Search for the cell housing the specified text and yield its (x, y) center coordinate. 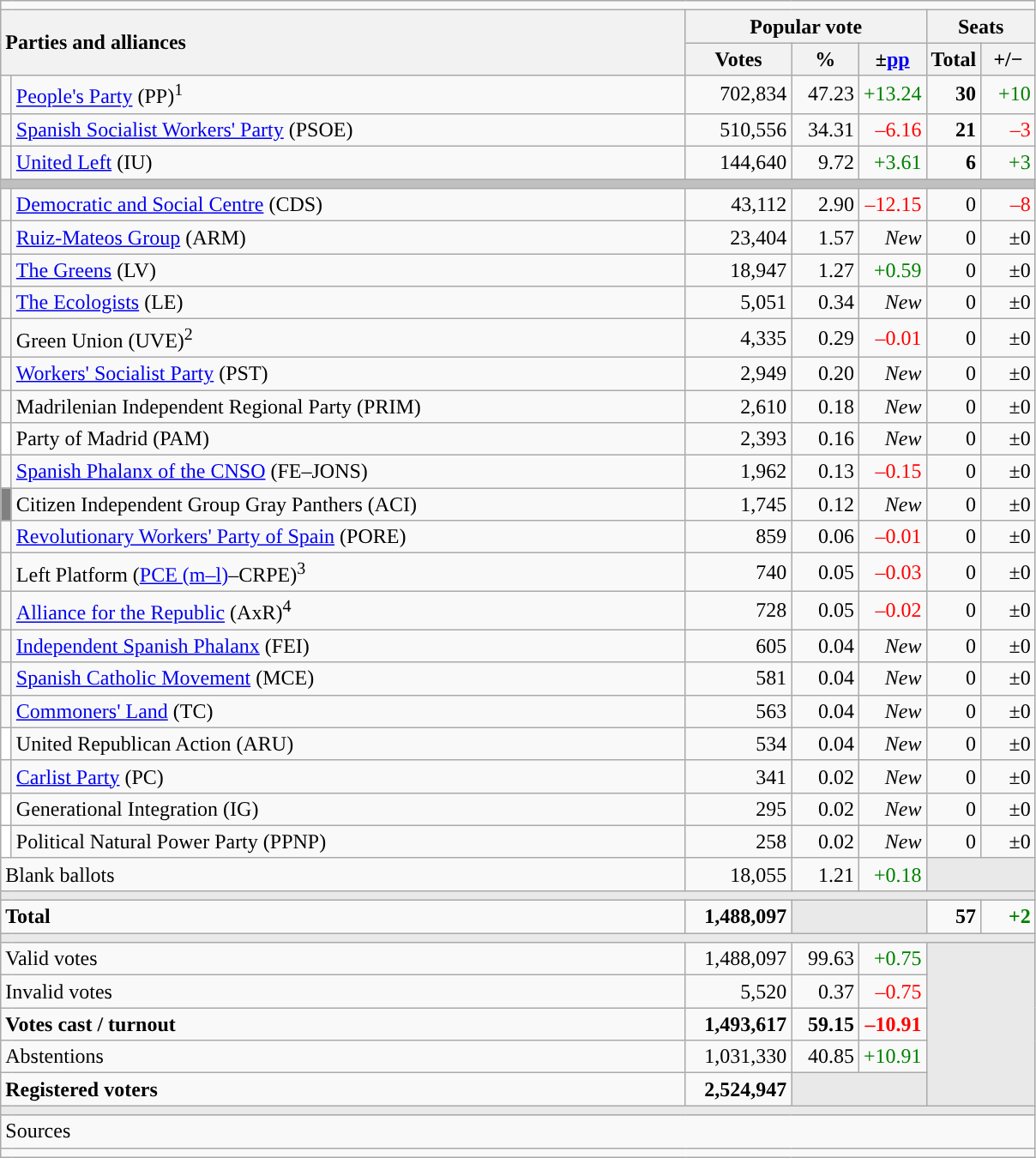
18,947 (738, 270)
–0.03 (892, 573)
534 (738, 744)
5,520 (738, 992)
59.15 (825, 1024)
Revolutionary Workers' Party of Spain (PORE) (348, 537)
40.85 (825, 1057)
1,745 (738, 504)
+0.18 (892, 874)
Independent Spanish Phalanx (FEI) (348, 646)
The Ecologists (LE) (348, 303)
34.31 (825, 130)
1.57 (825, 238)
1.27 (825, 270)
2,524,947 (738, 1089)
258 (738, 841)
728 (738, 611)
57 (954, 917)
295 (738, 809)
–10.91 (892, 1024)
144,640 (738, 163)
Democratic and Social Centre (CDS) (348, 205)
+3 (1009, 163)
Spanish Catholic Movement (MCE) (348, 679)
Green Union (UVE)2 (348, 338)
21 (954, 130)
859 (738, 537)
The Greens (LV) (348, 270)
605 (738, 646)
740 (738, 573)
+2 (1009, 917)
2,949 (738, 373)
–0.02 (892, 611)
–3 (1009, 130)
Blank ballots (343, 874)
United Republican Action (ARU) (348, 744)
+/− (1009, 59)
Left Platform (PCE (m–l)–CRPE)3 (348, 573)
0.13 (825, 472)
Workers' Socialist Party (PST) (348, 373)
+0.59 (892, 270)
0.18 (825, 407)
99.63 (825, 959)
341 (738, 776)
Sources (518, 1131)
6 (954, 163)
–12.15 (892, 205)
–0.75 (892, 992)
1,493,617 (738, 1024)
Seats (981, 27)
Invalid votes (343, 992)
+10 (1009, 94)
581 (738, 679)
18,055 (738, 874)
0.06 (825, 537)
9.72 (825, 163)
±pp (892, 59)
510,556 (738, 130)
Citizen Independent Group Gray Panthers (ACI) (348, 504)
0.12 (825, 504)
0.20 (825, 373)
Alliance for the Republic (AxR)4 (348, 611)
2,610 (738, 407)
Party of Madrid (PAM) (348, 439)
0.34 (825, 303)
0.37 (825, 992)
1,031,330 (738, 1057)
% (825, 59)
5,051 (738, 303)
0.16 (825, 439)
Ruiz-Mateos Group (ARM) (348, 238)
Madrilenian Independent Regional Party (PRIM) (348, 407)
0.29 (825, 338)
United Left (IU) (348, 163)
2,393 (738, 439)
Generational Integration (IG) (348, 809)
–6.16 (892, 130)
30 (954, 94)
1,962 (738, 472)
1.21 (825, 874)
702,834 (738, 94)
Parties and alliances (343, 43)
47.23 (825, 94)
2.90 (825, 205)
People's Party (PP)1 (348, 94)
563 (738, 711)
Valid votes (343, 959)
–8 (1009, 205)
Commoners' Land (TC) (348, 711)
+13.24 (892, 94)
–0.15 (892, 472)
Abstentions (343, 1057)
Popular vote (806, 27)
Carlist Party (PC) (348, 776)
+3.61 (892, 163)
Registered voters (343, 1089)
Spanish Phalanx of the CNSO (FE–JONS) (348, 472)
Votes cast / turnout (343, 1024)
4,335 (738, 338)
Spanish Socialist Workers' Party (PSOE) (348, 130)
Votes (738, 59)
+0.75 (892, 959)
43,112 (738, 205)
+10.91 (892, 1057)
23,404 (738, 238)
Political Natural Power Party (PPNP) (348, 841)
